Determine the [x, y] coordinate at the center of the cell enclosing the given text.  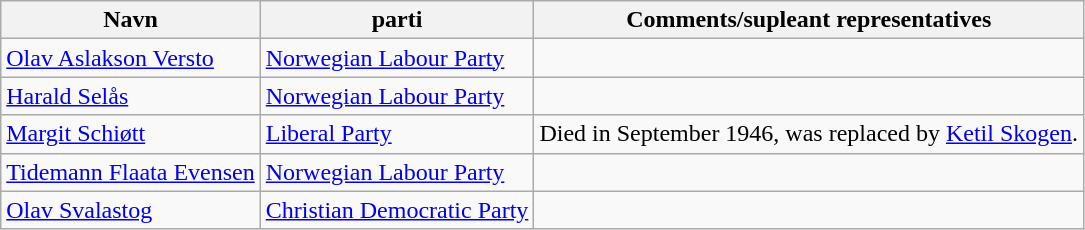
Comments/supleant representatives [809, 20]
Harald Selås [130, 96]
Margit Schiøtt [130, 134]
Died in September 1946, was replaced by Ketil Skogen. [809, 134]
parti [397, 20]
Olav Aslakson Versto [130, 58]
Olav Svalastog [130, 210]
Tidemann Flaata Evensen [130, 172]
Navn [130, 20]
Liberal Party [397, 134]
Christian Democratic Party [397, 210]
